Extract the (X, Y) coordinate from the center of the cell holding the provided text.  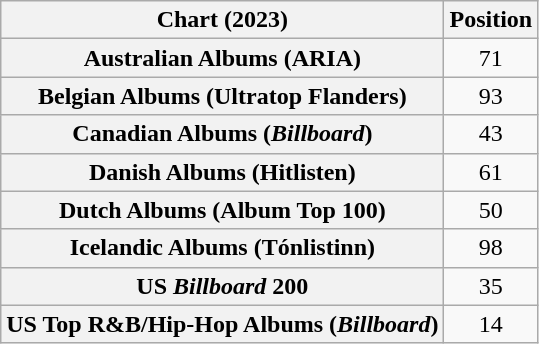
98 (491, 248)
Chart (2023) (222, 20)
US Billboard 200 (222, 286)
US Top R&B/Hip-Hop Albums (Billboard) (222, 324)
Canadian Albums (Billboard) (222, 134)
71 (491, 58)
Icelandic Albums (Tónlistinn) (222, 248)
Belgian Albums (Ultratop Flanders) (222, 96)
43 (491, 134)
50 (491, 210)
61 (491, 172)
14 (491, 324)
Danish Albums (Hitlisten) (222, 172)
Dutch Albums (Album Top 100) (222, 210)
93 (491, 96)
Position (491, 20)
Australian Albums (ARIA) (222, 58)
35 (491, 286)
